Search for the cell housing the specified text and yield its (x, y) center coordinate. 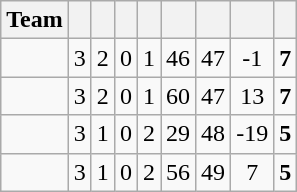
-1 (252, 58)
13 (252, 96)
Team (35, 20)
56 (178, 172)
-19 (252, 134)
29 (178, 134)
49 (214, 172)
48 (214, 134)
60 (178, 96)
46 (178, 58)
